Search for the cell housing the specified text and yield its [X, Y] center coordinate. 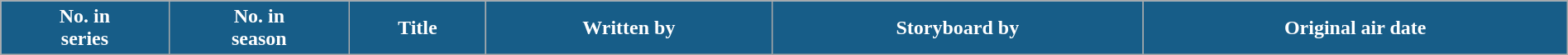
No. inseries [84, 28]
No. inseason [259, 28]
Written by [629, 28]
Original air date [1355, 28]
Title [418, 28]
Storyboard by [958, 28]
